Provide the (x, y) coordinate of the cell's center where the given text is located.  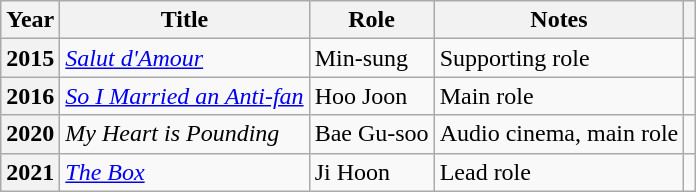
Year (30, 20)
Role (372, 20)
Audio cinema, main role (559, 134)
My Heart is Pounding (184, 134)
Main role (559, 96)
Min-sung (372, 58)
2015 (30, 58)
Hoo Joon (372, 96)
Bae Gu-soo (372, 134)
2021 (30, 172)
Title (184, 20)
2020 (30, 134)
Notes (559, 20)
Lead role (559, 172)
The Box (184, 172)
Supporting role (559, 58)
So I Married an Anti-fan (184, 96)
Ji Hoon (372, 172)
2016 (30, 96)
Salut d'Amour (184, 58)
